Capture the cell that displays the provided text and extract its (x, y) central coordinate. 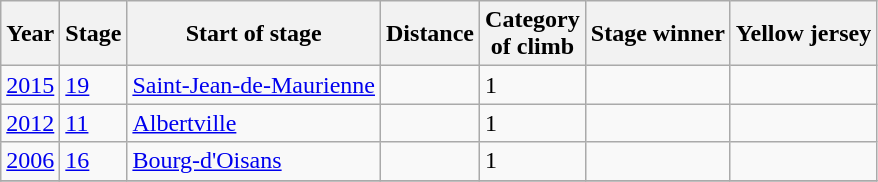
16 (94, 161)
2006 (30, 161)
Stage (94, 34)
Categoryof climb (533, 34)
Start of stage (254, 34)
Yellow jersey (803, 34)
Bourg-d'Oisans (254, 161)
Saint-Jean-de-Maurienne (254, 85)
Year (30, 34)
Stage winner (658, 34)
2012 (30, 123)
Distance (430, 34)
2015 (30, 85)
11 (94, 123)
Albertville (254, 123)
19 (94, 85)
